Return (x, y) of the center of cell containing provided text 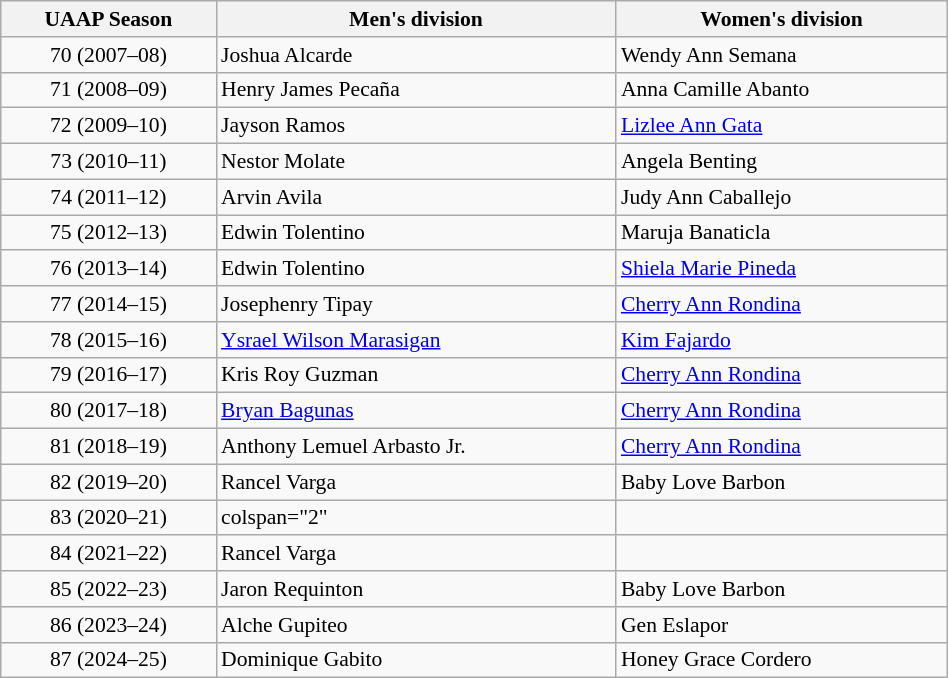
Wendy Ann Semana (782, 55)
86 (2023–24) (108, 625)
Kim Fajardo (782, 340)
Josephenry Tipay (416, 304)
87 (2024–25) (108, 660)
Angela Benting (782, 162)
Gen Eslapor (782, 625)
81 (2018–19) (108, 447)
UAAP Season (108, 19)
75 (2012–13) (108, 233)
Kris Roy Guzman (416, 375)
74 (2011–12) (108, 197)
Anna Camille Abanto (782, 90)
71 (2008–09) (108, 90)
colspan="2" (416, 518)
Bryan Bagunas (416, 411)
82 (2019–20) (108, 482)
Men's division (416, 19)
Anthony Lemuel Arbasto Jr. (416, 447)
Arvin Avila (416, 197)
77 (2014–15) (108, 304)
79 (2016–17) (108, 375)
85 (2022–23) (108, 589)
Judy Ann Caballejo (782, 197)
84 (2021–22) (108, 554)
Shiela Marie Pineda (782, 269)
Lizlee Ann Gata (782, 126)
Joshua Alcarde (416, 55)
Nestor Molate (416, 162)
Dominique Gabito (416, 660)
70 (2007–08) (108, 55)
Women's division (782, 19)
Henry James Pecaña (416, 90)
83 (2020–21) (108, 518)
78 (2015–16) (108, 340)
Jaron Requinton (416, 589)
Maruja Banaticla (782, 233)
76 (2013–14) (108, 269)
72 (2009–10) (108, 126)
Jayson Ramos (416, 126)
73 (2010–11) (108, 162)
Alche Gupiteo (416, 625)
Ysrael Wilson Marasigan (416, 340)
80 (2017–18) (108, 411)
Honey Grace Cordero (782, 660)
